Capture the cell that displays the provided text and extract its (X, Y) central coordinate. 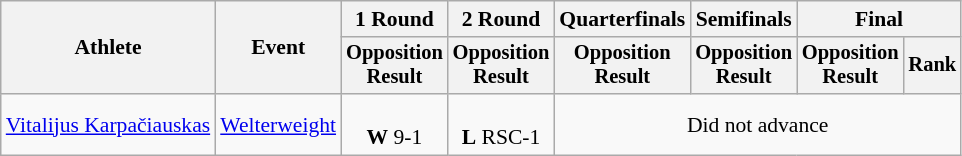
Rank (932, 66)
Athlete (108, 48)
Quarterfinals (622, 19)
W 9-1 (394, 124)
L RSC-1 (502, 124)
1 Round (394, 19)
Final (879, 19)
Did not advance (758, 124)
Welterweight (278, 124)
Event (278, 48)
Vitalijus Karpačiauskas (108, 124)
Semifinals (744, 19)
2 Round (502, 19)
